For the text-containing cell, return its midpoint in [X, Y] coordinate format. 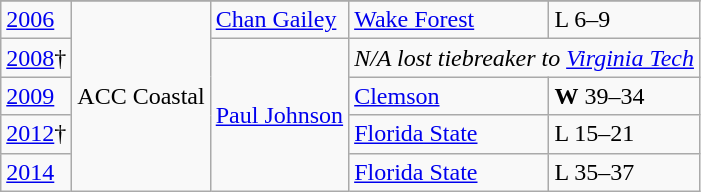
Wake Forest [449, 20]
2014 [36, 172]
W 39–34 [624, 96]
L 15–21 [624, 134]
Clemson [449, 96]
L 35–37 [624, 172]
2012† [36, 134]
L 6–9 [624, 20]
2006 [36, 20]
Chan Gailey [279, 20]
2008† [36, 58]
2009 [36, 96]
ACC Coastal [141, 96]
Paul Johnson [279, 115]
N/A lost tiebreaker to Virginia Tech [524, 58]
